Detect which cell encompasses the target text, then output its [x, y] center coordinate. 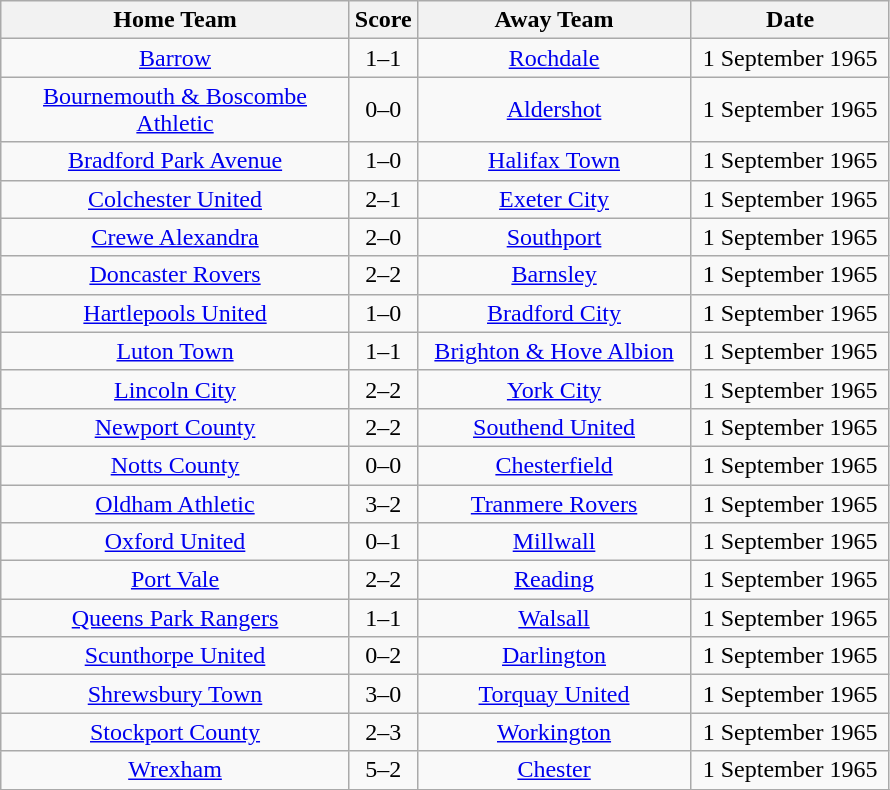
Reading [554, 580]
Tranmere Rovers [554, 503]
Rochdale [554, 58]
Bradford City [554, 313]
Exeter City [554, 199]
York City [554, 389]
Southend United [554, 427]
Notts County [176, 465]
3–2 [383, 503]
Aldershot [554, 110]
Score [383, 20]
Torquay United [554, 694]
0–2 [383, 656]
Bournemouth & Boscombe Athletic [176, 110]
Halifax Town [554, 161]
Stockport County [176, 732]
Queens Park Rangers [176, 618]
Doncaster Rovers [176, 275]
Date [790, 20]
2–0 [383, 237]
Luton Town [176, 351]
Shrewsbury Town [176, 694]
Scunthorpe United [176, 656]
Barrow [176, 58]
Oldham Athletic [176, 503]
Workington [554, 732]
Millwall [554, 542]
3–0 [383, 694]
Away Team [554, 20]
Wrexham [176, 770]
2–3 [383, 732]
Port Vale [176, 580]
2–1 [383, 199]
Colchester United [176, 199]
Chesterfield [554, 465]
5–2 [383, 770]
Newport County [176, 427]
Barnsley [554, 275]
Lincoln City [176, 389]
Southport [554, 237]
Hartlepools United [176, 313]
Home Team [176, 20]
Chester [554, 770]
Walsall [554, 618]
Crewe Alexandra [176, 237]
Bradford Park Avenue [176, 161]
0–1 [383, 542]
Brighton & Hove Albion [554, 351]
Darlington [554, 656]
Oxford United [176, 542]
